Identify which cell holds the provided text, then report its (X, Y) central coordinate. 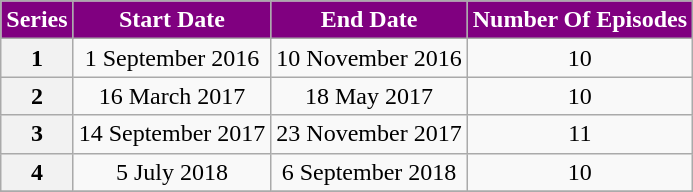
6 September 2018 (369, 172)
5 July 2018 (172, 172)
1 September 2016 (172, 58)
End Date (369, 20)
11 (580, 134)
Number Of Episodes (580, 20)
16 March 2017 (172, 96)
3 (37, 134)
Series (37, 20)
18 May 2017 (369, 96)
23 November 2017 (369, 134)
10 November 2016 (369, 58)
2 (37, 96)
4 (37, 172)
14 September 2017 (172, 134)
1 (37, 58)
Start Date (172, 20)
